Locate the cell with the specified text and output its (X, Y) center coordinate. 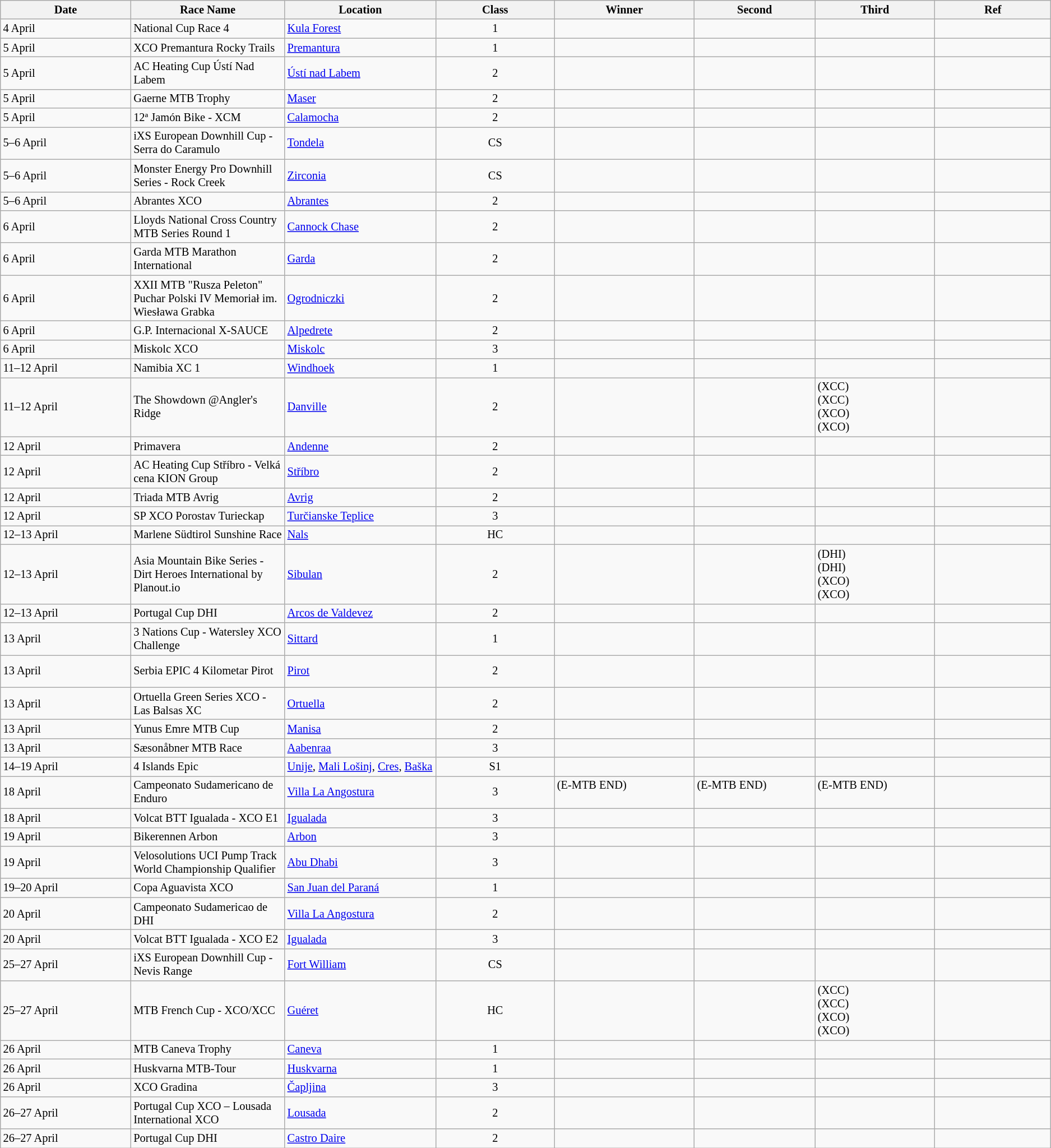
Huskvarna MTB-Tour (207, 1068)
Lousada (360, 1113)
Location (360, 10)
Sibulan (360, 574)
Ortuella Green Series XCO - Las Balsas XC (207, 703)
Abu Dhabi (360, 862)
Abrantes XCO (207, 201)
Namibia XC 1 (207, 368)
Volcat BTT Igualada - XCO E2 (207, 939)
Arcos de Valdevez (360, 613)
Andenne (360, 446)
SP XCO Porostav Turieckap (207, 516)
Unije, Mali Lošinj, Cres, Baška (360, 767)
National Cup Race 4 (207, 29)
Velosolutions UCI Pump Track World Championship Qualifier (207, 862)
iXS European Downhill Cup - Serra do Caramulo (207, 143)
Abrantes (360, 201)
Stříbro (360, 471)
Monster Energy Pro Downhill Series - Rock Creek (207, 175)
The Showdown @Angler's Ridge (207, 407)
Ogrodniczki (360, 298)
Copa Aguavista XCO (207, 888)
Garda (360, 259)
Marlene Südtirol Sunshine Race (207, 535)
Alpedrete (360, 330)
4 April (66, 29)
iXS European Downhill Cup - Nevis Range (207, 965)
XXII MTB "Rusza Peleton" Puchar Polski IV Memoriał im. Wiesława Grabka (207, 298)
Ortuella (360, 703)
Class (496, 10)
Arbon (360, 837)
Miskolc XCO (207, 349)
19–20 April (66, 888)
(DHI) (DHI) (XCO) (XCO) (875, 574)
Ref (993, 10)
Huskvarna (360, 1068)
Date (66, 10)
Triada MTB Avrig (207, 497)
14–19 April (66, 767)
Primavera (207, 446)
Guéret (360, 1011)
Avrig (360, 497)
Portugal Cup XCO – Lousada International XCO (207, 1113)
Cannock Chase (360, 226)
Danville (360, 407)
Bikerennen Arbon (207, 837)
Ústí nad Labem (360, 73)
12ª Jamón Bike - XCM (207, 118)
Zirconia (360, 175)
Pirot (360, 671)
Sæsonåbner MTB Race (207, 748)
Garda MTB Marathon International (207, 259)
MTB Caneva Trophy (207, 1049)
4 Islands Epic (207, 767)
Kula Forest (360, 29)
AC Heating Cup Ústí Nad Labem (207, 73)
Volcat BTT Igualada - XCO E1 (207, 818)
Tondela (360, 143)
G.P. Internacional X-SAUCE (207, 330)
Aabenraa (360, 748)
Serbia EPIC 4 Kilometar Pirot (207, 671)
Campeonato Sudamericao de DHI (207, 914)
Miskolc (360, 349)
Manisa (360, 729)
Premantura (360, 48)
Castro Daire (360, 1138)
3 Nations Cup - Watersley XCO Challenge (207, 638)
Turčianske Teplice (360, 516)
XCO Gradina (207, 1087)
San Juan del Paraná (360, 888)
Campeonato Sudamericano de Enduro (207, 792)
XCO Premantura Rocky Trails (207, 48)
Maser (360, 99)
Yunus Emre MTB Cup (207, 729)
Čapljina (360, 1087)
Second (754, 10)
MTB French Cup - XCO/XCC (207, 1011)
AC Heating Cup Stříbro - Velká cena KION Group (207, 471)
Asia Mountain Bike Series - Dirt Heroes International by Planout.io (207, 574)
Caneva (360, 1049)
S1 (496, 767)
Race Name (207, 10)
Winner (624, 10)
Gaerne MTB Trophy (207, 99)
Sittard (360, 638)
Windhoek (360, 368)
Nals (360, 535)
Lloyds National Cross Country MTB Series Round 1 (207, 226)
Fort William (360, 965)
Third (875, 10)
Calamocha (360, 118)
